Provide the [X, Y] coordinate of the cell's center where the given text is located.  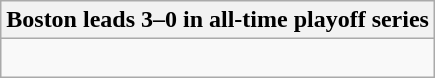
Boston leads 3–0 in all-time playoff series [218, 20]
